Locate the cell with the specified text and output its (x, y) center coordinate. 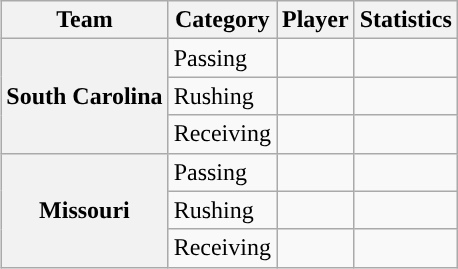
Missouri (84, 210)
Category (222, 20)
Statistics (406, 20)
South Carolina (84, 96)
Team (84, 20)
Player (315, 20)
